Return (X, Y) of the center of cell containing provided text 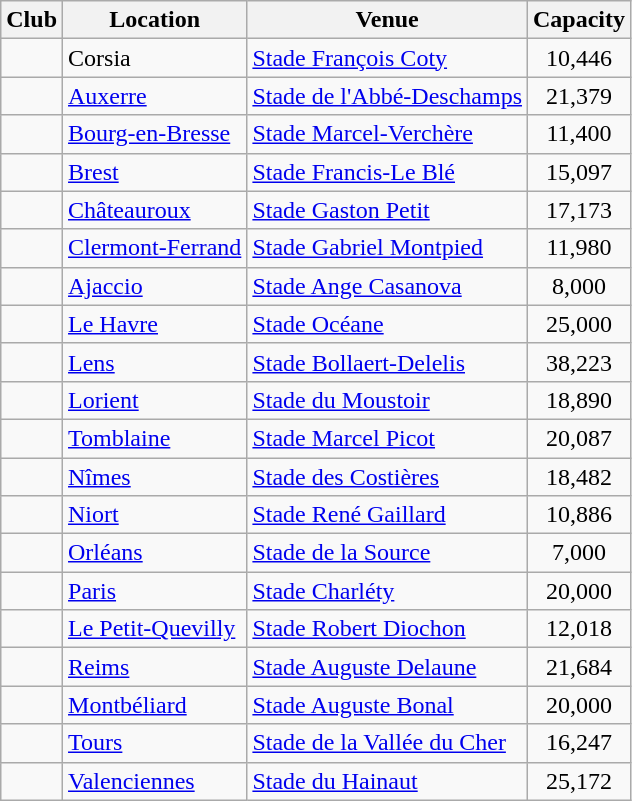
18,482 (580, 477)
Bourg-en-Bresse (155, 134)
Le Havre (155, 324)
Niort (155, 515)
38,223 (580, 362)
Lorient (155, 400)
Location (155, 20)
10,886 (580, 515)
11,980 (580, 248)
Paris (155, 591)
21,379 (580, 96)
Stade René Gaillard (388, 515)
Châteauroux (155, 210)
17,173 (580, 210)
25,000 (580, 324)
Club (32, 20)
Venue (388, 20)
Auxerre (155, 96)
Capacity (580, 20)
Nîmes (155, 477)
Valenciennes (155, 781)
Stade Marcel Picot (388, 438)
18,890 (580, 400)
Tomblaine (155, 438)
12,018 (580, 629)
Stade des Costières (388, 477)
Brest (155, 172)
Stade Gabriel Montpied (388, 248)
Stade Ange Casanova (388, 286)
16,247 (580, 743)
Stade Francis-Le Blé (388, 172)
20,087 (580, 438)
Stade Bollaert-Delelis (388, 362)
Lens (155, 362)
Montbéliard (155, 705)
Stade de la Source (388, 553)
Stade Marcel-Verchère (388, 134)
Stade de la Vallée du Cher (388, 743)
10,446 (580, 58)
Stade Océane (388, 324)
Le Petit-Quevilly (155, 629)
Stade Auguste Delaune (388, 667)
Stade Auguste Bonal (388, 705)
21,684 (580, 667)
7,000 (580, 553)
Stade du Moustoir (388, 400)
8,000 (580, 286)
Orléans (155, 553)
25,172 (580, 781)
Corsia (155, 58)
Stade Robert Diochon (388, 629)
Stade Gaston Petit (388, 210)
Stade de l'Abbé-Deschamps (388, 96)
Stade du Hainaut (388, 781)
Stade François Coty (388, 58)
Ajaccio (155, 286)
Stade Charléty (388, 591)
Clermont-Ferrand (155, 248)
Tours (155, 743)
Reims (155, 667)
15,097 (580, 172)
11,400 (580, 134)
